Scan for the cell matching the given text and deliver its [X, Y] coordinate at center. 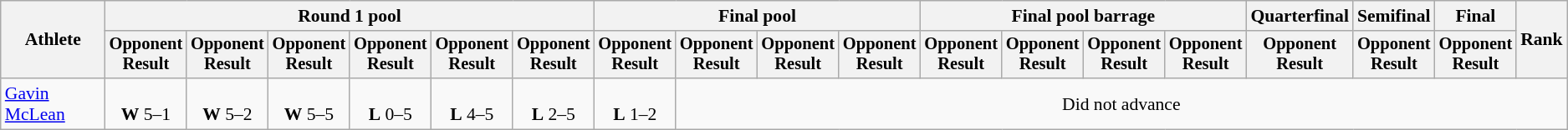
L 4–5 [472, 103]
Round 1 pool [350, 16]
Semifinal [1394, 16]
Athlete [54, 40]
Final pool [758, 16]
Quarterfinal [1300, 16]
Did not advance [1121, 103]
Final [1475, 16]
W 5–1 [146, 103]
L 2–5 [554, 103]
W 5–5 [309, 103]
Gavin McLean [54, 103]
L 0–5 [390, 103]
Final pool barrage [1083, 16]
L 1–2 [636, 103]
W 5–2 [227, 103]
Rank [1542, 40]
